From the cell containing the given text, extract its center point as (X, Y) coordinate. 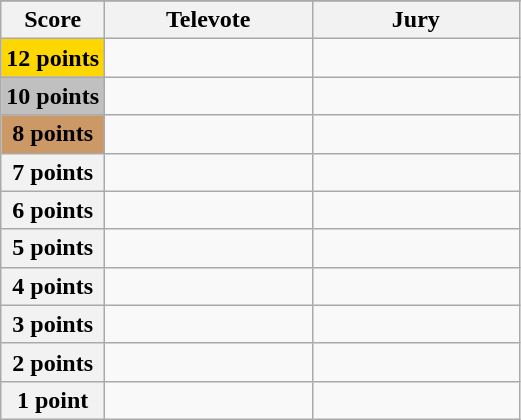
Televote (209, 20)
2 points (53, 362)
Jury (416, 20)
10 points (53, 96)
7 points (53, 172)
6 points (53, 210)
1 point (53, 400)
4 points (53, 286)
5 points (53, 248)
12 points (53, 58)
3 points (53, 324)
8 points (53, 134)
Score (53, 20)
